Identify which cell holds the provided text, then report its [X, Y] central coordinate. 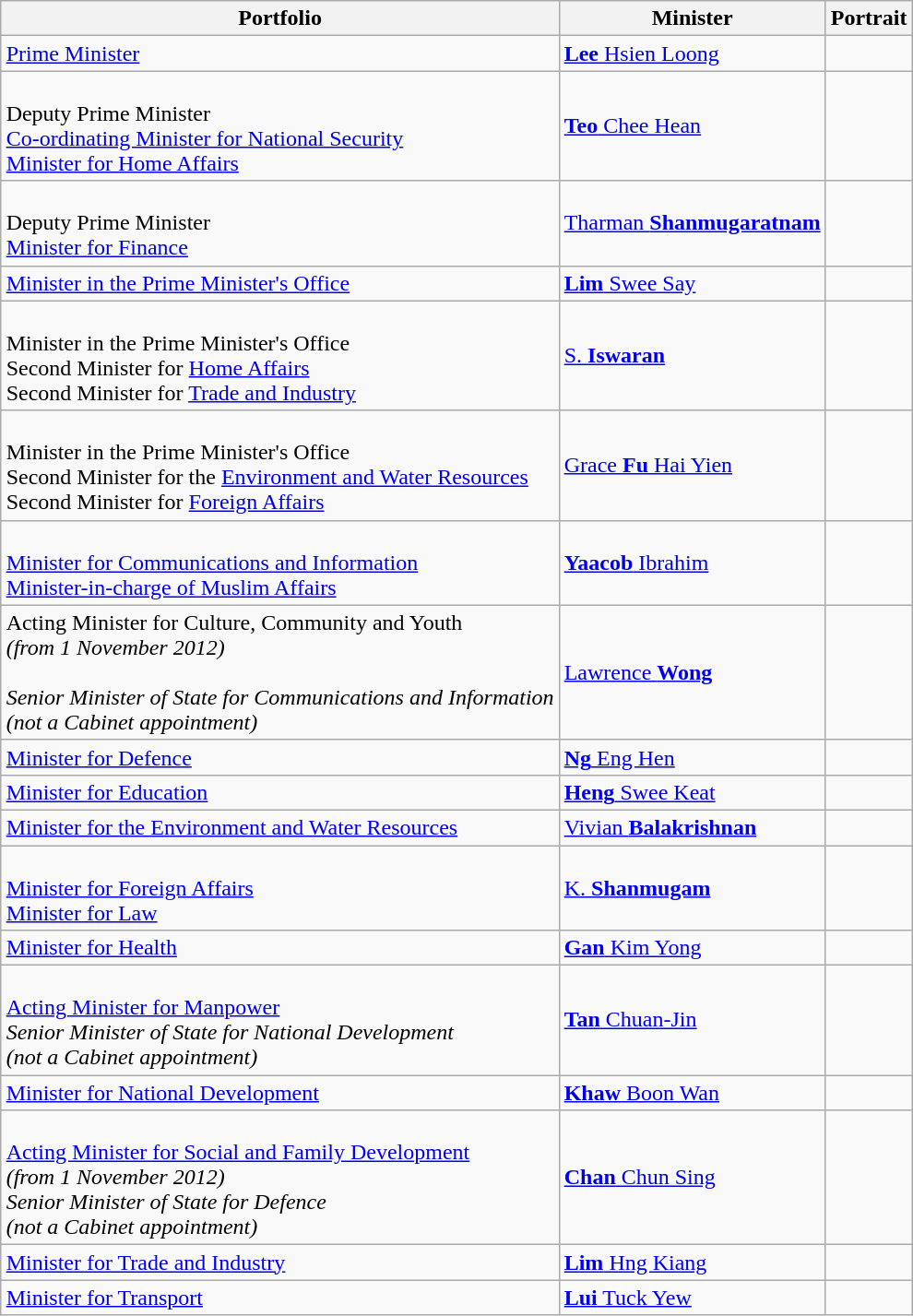
Minister for Health [280, 948]
Minister for Communications and Information Minister-in-charge of Muslim Affairs [280, 563]
Minister in the Prime Minister's Office Second Minister for Home Affairs Second Minister for Trade and Industry [280, 356]
Deputy Prime Minister Minister for Finance [280, 223]
Lee Hsien Loong [692, 53]
S. Iswaran [692, 356]
Minister in the Prime Minister's Office [280, 283]
K. Shanmugam [692, 887]
Deputy Prime Minister Co-ordinating Minister for National Security Minister for Home Affairs [280, 125]
Acting Minister for Manpower Senior Minister of State for National Development(not a Cabinet appointment) [280, 1020]
Minister for National Development [280, 1093]
Minister for Education [280, 792]
Minister for Foreign Affairs Minister for Law [280, 887]
Khaw Boon Wan [692, 1093]
Portrait [869, 18]
Tharman Shanmugaratnam [692, 223]
Gan Kim Yong [692, 948]
Minister for Trade and Industry [280, 1263]
Minister [692, 18]
Minister for the Environment and Water Resources [280, 827]
Grace Fu Hai Yien [692, 465]
Acting Minister for Social and Family Development(from 1 November 2012) Senior Minister of State for Defence(not a Cabinet appointment) [280, 1178]
Lawrence Wong [692, 672]
Vivian Balakrishnan [692, 827]
Ng Eng Hen [692, 757]
Minister for Defence [280, 757]
Prime Minister [280, 53]
Lim Swee Say [692, 283]
Minister for Transport [280, 1298]
Portfolio [280, 18]
Heng Swee Keat [692, 792]
Teo Chee Hean [692, 125]
Chan Chun Sing [692, 1178]
Lui Tuck Yew [692, 1298]
Yaacob Ibrahim [692, 563]
Lim Hng Kiang [692, 1263]
Tan Chuan-Jin [692, 1020]
Minister in the Prime Minister's Office Second Minister for the Environment and Water Resources Second Minister for Foreign Affairs [280, 465]
